Pinpoint the cell where the given text exists, returning its [x, y] midpoint coordinate. 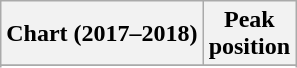
Chart (2017–2018) [102, 34]
Peakposition [249, 34]
